Locate the cell with the specified text and output its (X, Y) center coordinate. 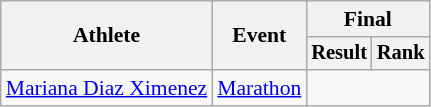
Rank (401, 54)
Marathon (259, 88)
Event (259, 36)
Mariana Diaz Ximenez (107, 88)
Athlete (107, 36)
Final (368, 19)
Result (339, 54)
